Pinpoint the cell where the given text exists, returning its [X, Y] midpoint coordinate. 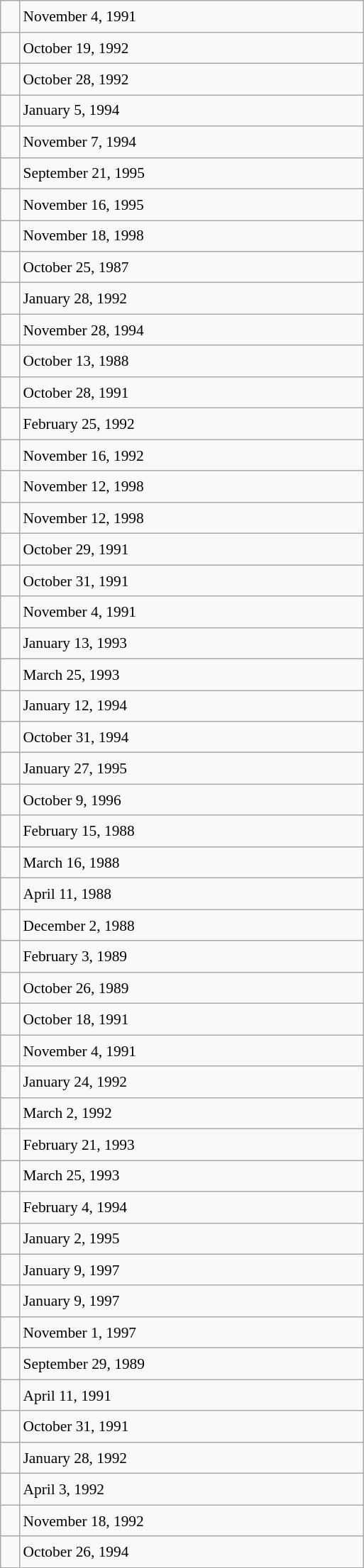
November 7, 1994 [192, 142]
November 18, 1998 [192, 236]
October 26, 1989 [192, 987]
January 27, 1995 [192, 768]
November 18, 1992 [192, 1521]
October 26, 1994 [192, 1552]
March 2, 1992 [192, 1113]
October 19, 1992 [192, 47]
September 21, 1995 [192, 173]
November 16, 1995 [192, 204]
October 28, 1991 [192, 393]
February 21, 1993 [192, 1144]
January 5, 1994 [192, 111]
October 29, 1991 [192, 549]
October 25, 1987 [192, 267]
November 28, 1994 [192, 330]
November 16, 1992 [192, 455]
November 1, 1997 [192, 1333]
October 28, 1992 [192, 79]
February 25, 1992 [192, 424]
February 3, 1989 [192, 956]
January 24, 1992 [192, 1082]
February 4, 1994 [192, 1207]
April 11, 1991 [192, 1395]
April 3, 1992 [192, 1489]
October 13, 1988 [192, 361]
October 31, 1994 [192, 737]
October 9, 1996 [192, 800]
March 16, 1988 [192, 863]
January 12, 1994 [192, 706]
September 29, 1989 [192, 1364]
October 18, 1991 [192, 1019]
April 11, 1988 [192, 894]
January 2, 1995 [192, 1238]
December 2, 1988 [192, 925]
February 15, 1988 [192, 831]
January 13, 1993 [192, 643]
